Search for the cell housing the specified text and yield its [x, y] center coordinate. 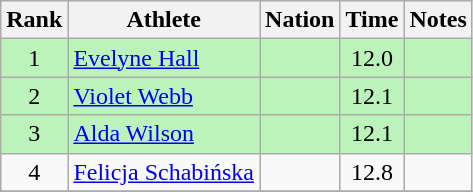
Time [372, 20]
Athlete [164, 20]
12.0 [372, 58]
4 [34, 172]
Notes [438, 20]
Evelyne Hall [164, 58]
3 [34, 134]
2 [34, 96]
Rank [34, 20]
12.8 [372, 172]
Alda Wilson [164, 134]
Violet Webb [164, 96]
Nation [300, 20]
1 [34, 58]
Felicja Schabińska [164, 172]
